Identify which cell holds the provided text, then report its (x, y) central coordinate. 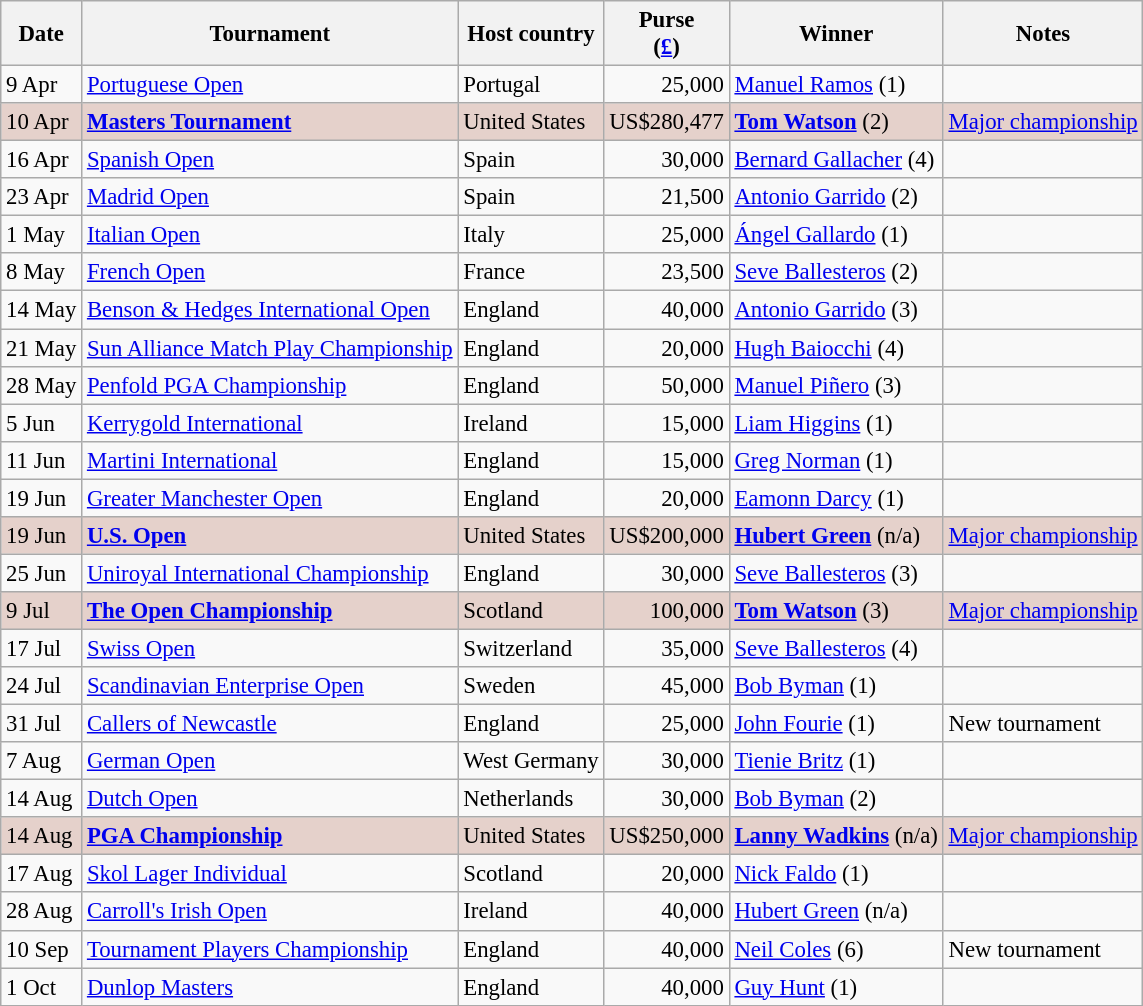
Portugal (531, 85)
Ángel Gallardo (1) (836, 235)
Italy (531, 235)
1 May (42, 235)
7 Aug (42, 761)
14 May (42, 310)
French Open (270, 273)
Switzerland (531, 648)
Seve Ballesteros (4) (836, 648)
Uniroyal International Championship (270, 573)
Tournament (270, 34)
US$280,477 (666, 122)
U.S. Open (270, 536)
Greater Manchester Open (270, 498)
Antonio Garrido (2) (836, 197)
Sweden (531, 686)
24 Jul (42, 686)
PGA Championship (270, 836)
Spanish Open (270, 160)
28 May (42, 385)
Skol Lager Individual (270, 874)
US$250,000 (666, 836)
Hugh Baiocchi (4) (836, 348)
35,000 (666, 648)
John Fourie (1) (836, 724)
10 Sep (42, 949)
US$200,000 (666, 536)
23 Apr (42, 197)
17 Jul (42, 648)
Liam Higgins (1) (836, 423)
Netherlands (531, 799)
9 Jul (42, 611)
Nick Faldo (1) (836, 874)
Antonio Garrido (3) (836, 310)
Seve Ballesteros (3) (836, 573)
8 May (42, 273)
Bob Byman (2) (836, 799)
Lanny Wadkins (n/a) (836, 836)
Dutch Open (270, 799)
5 Jun (42, 423)
France (531, 273)
Swiss Open (270, 648)
16 Apr (42, 160)
Benson & Hedges International Open (270, 310)
25 Jun (42, 573)
Guy Hunt (1) (836, 987)
Madrid Open (270, 197)
28 Aug (42, 912)
Carroll's Irish Open (270, 912)
50,000 (666, 385)
Tom Watson (3) (836, 611)
West Germany (531, 761)
Notes (1043, 34)
9 Apr (42, 85)
100,000 (666, 611)
Date (42, 34)
Masters Tournament (270, 122)
Host country (531, 34)
Bernard Gallacher (4) (836, 160)
Penfold PGA Championship (270, 385)
45,000 (666, 686)
Bob Byman (1) (836, 686)
Kerrygold International (270, 423)
German Open (270, 761)
11 Jun (42, 460)
Winner (836, 34)
21 May (42, 348)
Sun Alliance Match Play Championship (270, 348)
Tienie Britz (1) (836, 761)
Martini International (270, 460)
1 Oct (42, 987)
Eamonn Darcy (1) (836, 498)
Portuguese Open (270, 85)
Greg Norman (1) (836, 460)
31 Jul (42, 724)
10 Apr (42, 122)
Dunlop Masters (270, 987)
23,500 (666, 273)
Tournament Players Championship (270, 949)
21,500 (666, 197)
The Open Championship (270, 611)
Purse(£) (666, 34)
Manuel Piñero (3) (836, 385)
Italian Open (270, 235)
Scandinavian Enterprise Open (270, 686)
Manuel Ramos (1) (836, 85)
Neil Coles (6) (836, 949)
17 Aug (42, 874)
Tom Watson (2) (836, 122)
Seve Ballesteros (2) (836, 273)
Callers of Newcastle (270, 724)
